Extract the (x, y) coordinate from the center of the cell holding the provided text.  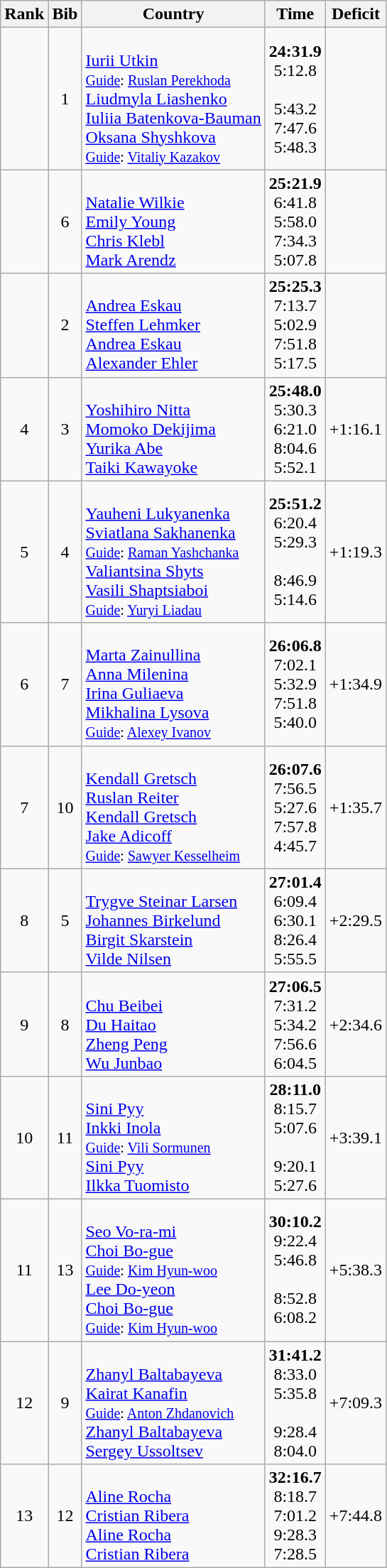
+7:09.3 (355, 1402)
Seo Vo-ra-miChoi Bo-gueGuide: Kim Hyun-wooLee Do-yeonChoi Bo-gueGuide: Kim Hyun-woo (173, 1270)
Aline RochaCristian RiberaAline RochaCristian Ribera (173, 1516)
+1:16.1 (355, 429)
+3:39.1 (355, 1138)
27:06.57:31.25:34.27:56.66:04.5 (295, 1024)
Zhanyl BaltabayevaKairat KanafinGuide: Anton ZhdanovichZhanyl BaltabayevaSergey Ussoltsev (173, 1402)
26:07.67:56.55:27.67:57.84:45.7 (295, 807)
30:10.29:22.45:46.88:52.86:08.2 (295, 1270)
Chu BeibeiDu HaitaoZheng PengWu Junbao (173, 1024)
25:48.05:30.36:21.08:04.65:52.1 (295, 429)
+2:29.5 (355, 920)
Deficit (355, 14)
25:51.26:20.45:29.38:46.95:14.6 (295, 552)
27:01.46:09.46:30.18:26.45:55.5 (295, 920)
Yoshihiro NittaMomoko DekijimaYurika AbeTaiki Kawayoke (173, 429)
1 (65, 99)
+2:34.6 (355, 1024)
Bib (65, 14)
Andrea EskauSteffen LehmkerAndrea EskauAlexander Ehler (173, 325)
2 (65, 325)
Iurii UtkinGuide: Ruslan PerekhodaLiudmyla LiashenkoIuliia Batenkova-BaumanOksana ShyshkovaGuide: Vitaliy Kazakov (173, 99)
Trygve Steinar LarsenJohannes BirkelundBirgit SkarsteinVilde Nilsen (173, 920)
3 (65, 429)
Country (173, 14)
Natalie WilkieEmily YoungChris KleblMark Arendz (173, 222)
28:11.08:15.75:07.69:20.15:27.6 (295, 1138)
32:16.78:18.77:01.29:28.37:28.5 (295, 1516)
Kendall GretschRuslan ReiterKendall GretschJake AdicoffGuide: Sawyer Kesselheim (173, 807)
+1:19.3 (355, 552)
26:06.87:02.15:32.97:51.85:40.0 (295, 685)
+5:38.3 (355, 1270)
24:31.95:12.85:43.27:47.65:48.3 (295, 99)
25:25.37:13.75:02.97:51.85:17.5 (295, 325)
+1:35.7 (355, 807)
Yauheni LukyanenkaSviatlana SakhanenkaGuide: Raman YashchankaValiantsina ShytsVasili ShaptsiaboiGuide: Yuryi Liadau (173, 552)
Sini PyyInkki InolaGuide: Vili SormunenSini PyyIlkka Tuomisto (173, 1138)
31:41.28:33.05:35.89:28.48:04.0 (295, 1402)
Marta ZainullinaAnna MileninaIrina GuliaevaMikhalina LysovaGuide: Alexey Ivanov (173, 685)
Time (295, 14)
+1:34.9 (355, 685)
Rank (24, 14)
25:21.96:41.85:58.07:34.35:07.8 (295, 222)
+7:44.8 (355, 1516)
